Return the [X, Y] coordinate for the center point of the cell that contains the specified text.  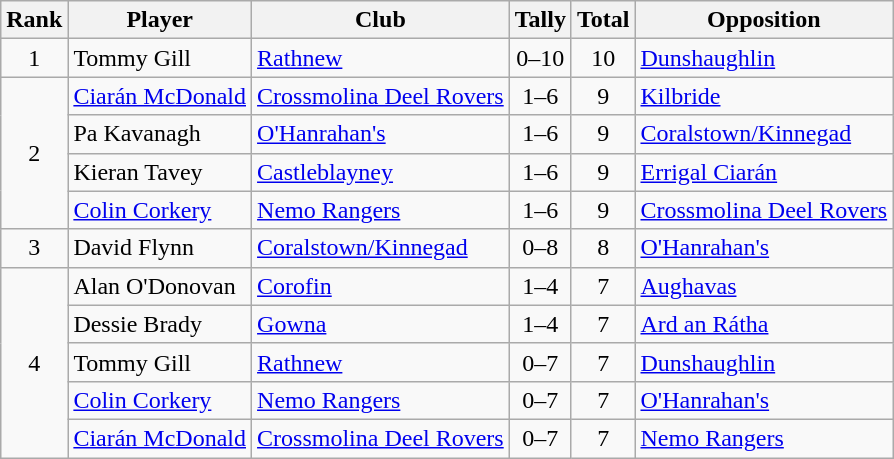
0–10 [540, 58]
2 [34, 153]
Total [603, 20]
0–8 [540, 248]
Dessie Brady [160, 324]
Castleblayney [381, 172]
Rank [34, 20]
Alan O'Donovan [160, 286]
1 [34, 58]
Ard an Rátha [764, 324]
Kieran Tavey [160, 172]
Gowna [381, 324]
4 [34, 362]
Kilbride [764, 96]
Errigal Ciarán [764, 172]
Opposition [764, 20]
Club [381, 20]
8 [603, 248]
Player [160, 20]
Pa Kavanagh [160, 134]
Tally [540, 20]
Corofin [381, 286]
3 [34, 248]
10 [603, 58]
David Flynn [160, 248]
Aughavas [764, 286]
